Scan for the cell matching the given text and deliver its (X, Y) coordinate at center. 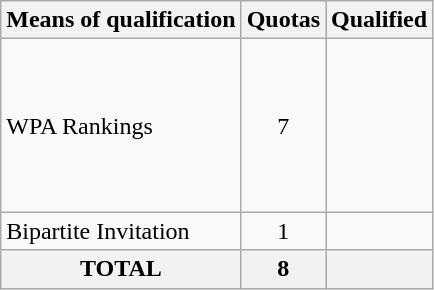
Means of qualification (121, 20)
Quotas (283, 20)
1 (283, 231)
TOTAL (121, 269)
8 (283, 269)
WPA Rankings (121, 126)
7 (283, 126)
Bipartite Invitation (121, 231)
Qualified (380, 20)
